Determine the [X, Y] coordinate at the center of the cell enclosing the given text.  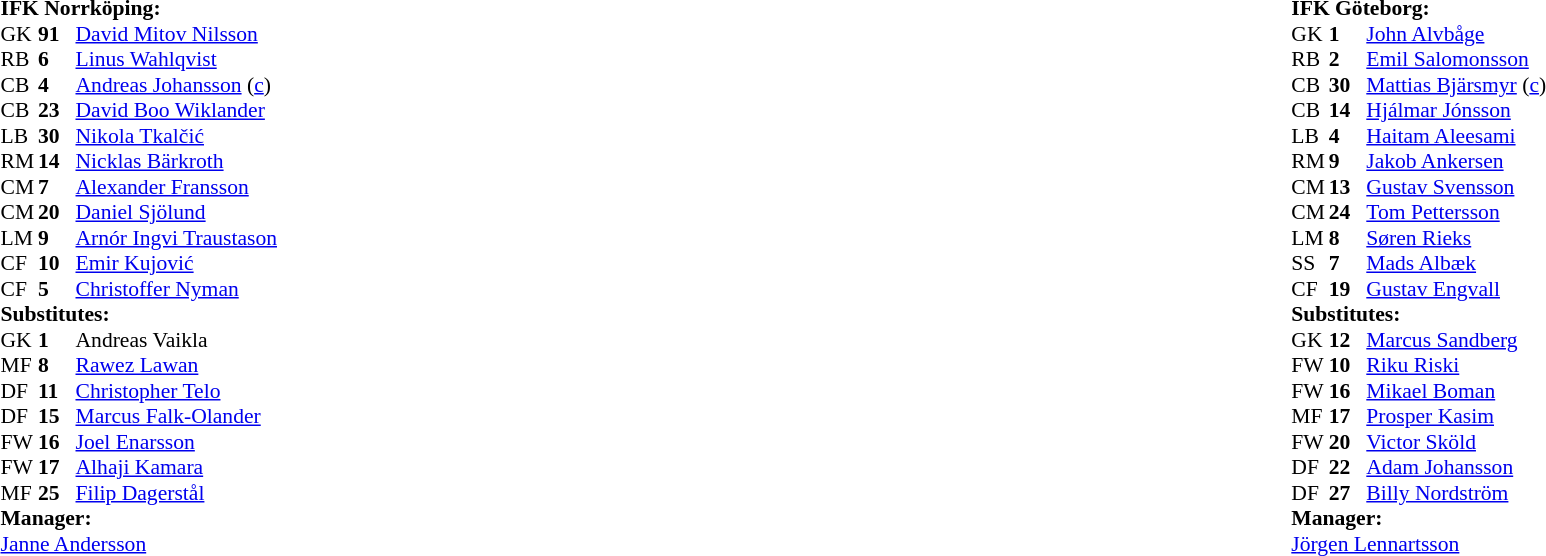
Daniel Sjölund [176, 213]
Hjálmar Jónsson [1456, 111]
24 [1348, 213]
Alhaji Kamara [176, 467]
5 [57, 289]
Mads Albæk [1456, 263]
6 [57, 59]
Riku Riski [1456, 365]
Marcus Falk-Olander [176, 417]
Linus Wahlqvist [176, 59]
Prosper Kasim [1456, 417]
Søren Rieks [1456, 238]
Adam Johansson [1456, 467]
John Alvbåge [1456, 34]
Haitam Aleesami [1456, 136]
Gustav Engvall [1456, 289]
Andreas Johansson (c) [176, 85]
11 [57, 391]
2 [1348, 59]
Alexander Fransson [176, 187]
Arnór Ingvi Traustason [176, 238]
Marcus Sandberg [1456, 340]
15 [57, 417]
Emir Kujović [176, 263]
Nicklas Bärkroth [176, 161]
Andreas Vaikla [176, 340]
19 [1348, 289]
22 [1348, 467]
David Mitov Nilsson [176, 34]
27 [1348, 493]
Victor Sköld [1456, 442]
Nikola Tkalčić [176, 136]
Mikael Boman [1456, 391]
23 [57, 111]
13 [1348, 187]
SS [1310, 263]
Billy Nordström [1456, 493]
Christoffer Nyman [176, 289]
Emil Salomonsson [1456, 59]
Mattias Bjärsmyr (c) [1456, 85]
David Boo Wiklander [176, 111]
Jakob Ankersen [1456, 161]
Gustav Svensson [1456, 187]
12 [1348, 340]
Christopher Telo [176, 391]
Tom Pettersson [1456, 213]
Rawez Lawan [176, 365]
Filip Dagerstål [176, 493]
91 [57, 34]
25 [57, 493]
Joel Enarsson [176, 442]
